Identify which cell holds the provided text, then report its (X, Y) central coordinate. 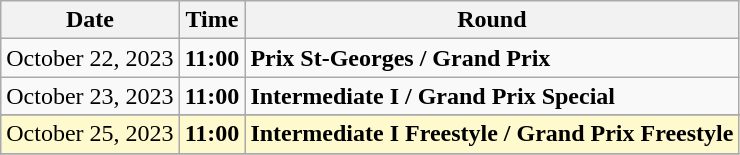
October 23, 2023 (90, 96)
Intermediate I Freestyle / Grand Prix Freestyle (492, 134)
October 25, 2023 (90, 134)
Prix St-Georges / Grand Prix (492, 58)
Round (492, 20)
Time (212, 20)
Intermediate I / Grand Prix Special (492, 96)
Date (90, 20)
October 22, 2023 (90, 58)
